Search for the cell housing the specified text and yield its (X, Y) center coordinate. 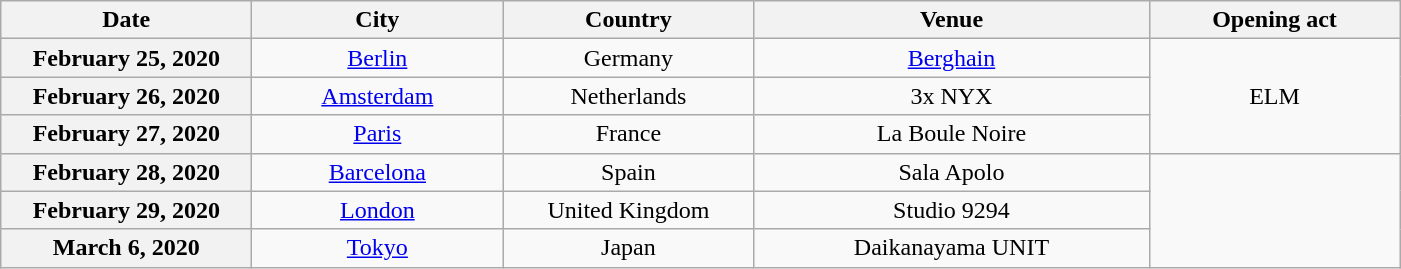
London (378, 210)
Japan (628, 248)
Daikanayama UNIT (952, 248)
Barcelona (378, 172)
Germany (628, 58)
France (628, 134)
La Boule Noire (952, 134)
Paris (378, 134)
March 6, 2020 (126, 248)
Amsterdam (378, 96)
February 29, 2020 (126, 210)
Berghain (952, 58)
Date (126, 20)
ELM (1274, 96)
United Kingdom (628, 210)
Studio 9294 (952, 210)
Country (628, 20)
City (378, 20)
Venue (952, 20)
February 26, 2020 (126, 96)
Berlin (378, 58)
Spain (628, 172)
Tokyo (378, 248)
3x NYX (952, 96)
Opening act (1274, 20)
Sala Apolo (952, 172)
February 25, 2020 (126, 58)
Netherlands (628, 96)
February 27, 2020 (126, 134)
February 28, 2020 (126, 172)
